Detect which cell encompasses the target text, then output its (x, y) center coordinate. 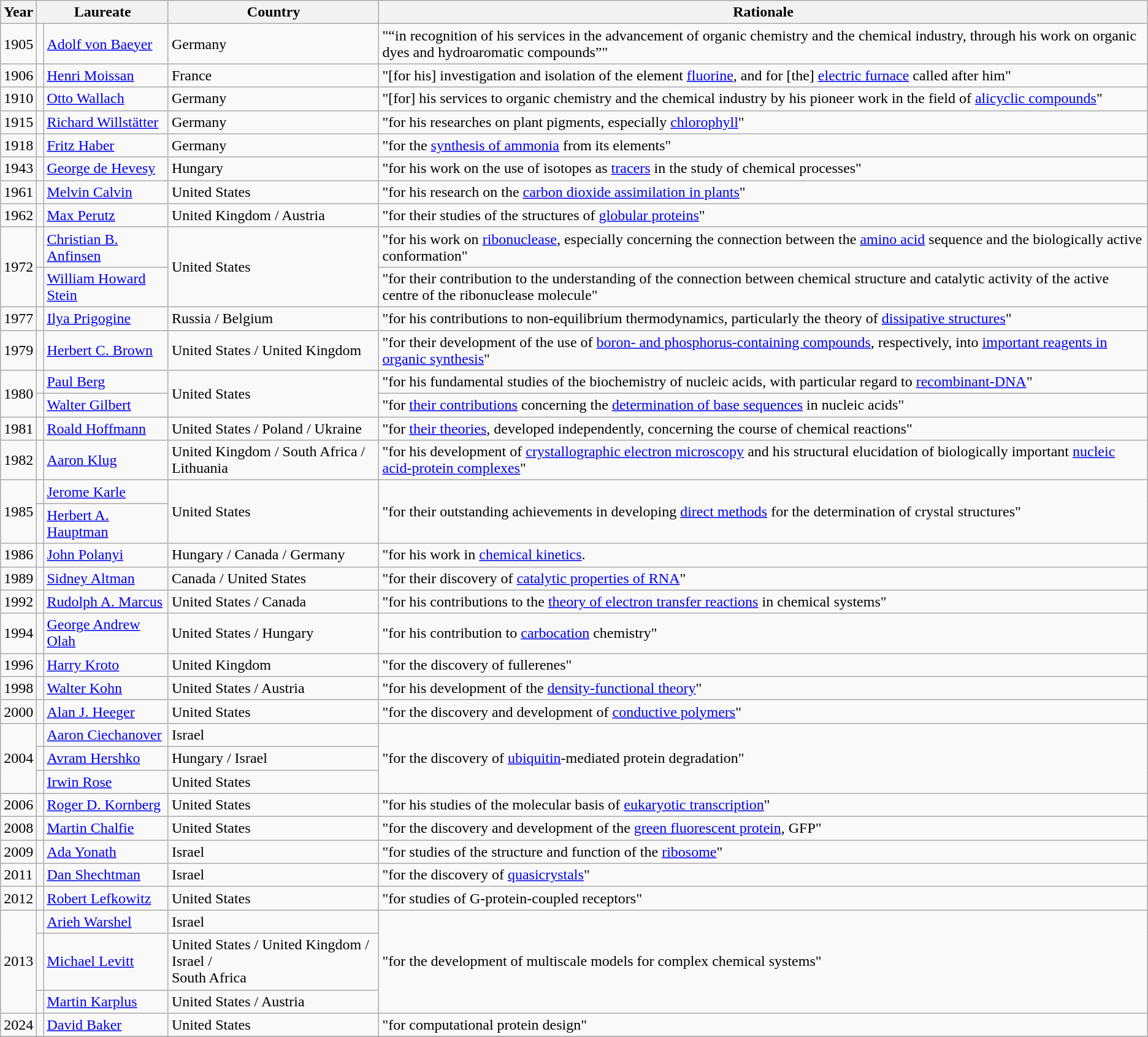
David Baker (106, 1025)
Aaron Klug (106, 460)
Harry Kroto (106, 665)
"for his work in chemical kinetics. (763, 555)
Ilya Prigogine (106, 318)
1961 (18, 192)
"for the discovery of quasicrystals" (763, 875)
"for their theories, developed independently, concerning the course of chemical reactions" (763, 429)
Max Perutz (106, 215)
1918 (18, 145)
"for computational protein design" (763, 1025)
Sidney Altman (106, 578)
1977 (18, 318)
"for their studies of the structures of globular proteins" (763, 215)
1910 (18, 99)
Adolf von Baeyer (106, 44)
"for his studies of the molecular basis of eukaryotic transcription" (763, 805)
Roger D. Kornberg (106, 805)
2011 (18, 875)
Otto Wallach (106, 99)
1986 (18, 555)
"for his contribution to carbocation chemistry" (763, 633)
1985 (18, 511)
Paul Berg (106, 382)
"for his contributions to non-equilibrium thermodynamics, particularly the theory of dissipative structures" (763, 318)
2012 (18, 898)
1982 (18, 460)
1980 (18, 394)
"for his fundamental studies of the biochemistry of nucleic acids, with particular regard to recombinant-DNA" (763, 382)
"for their discovery of catalytic properties of RNA" (763, 578)
Russia / Belgium (274, 318)
George Andrew Olah (106, 633)
"for their development of the use of boron- and phosphorus-containing compounds, respectively, into important reagents in organic synthesis" (763, 350)
Rudolph A. Marcus (106, 602)
George de Hevesy (106, 169)
2009 (18, 852)
Dan Shechtman (106, 875)
"for their outstanding achievements in developing direct methods for the determination of crystal structures" (763, 511)
Henri Moissan (106, 75)
"for the discovery and development of conductive polymers" (763, 711)
Arieh Warshel (106, 922)
United States / Canada (274, 602)
France (274, 75)
"for the development of multiscale models for complex chemical systems" (763, 962)
1906 (18, 75)
United States / Hungary (274, 633)
Roald Hoffmann (106, 429)
"for his research on the carbon dioxide assimilation in plants" (763, 192)
United States / United Kingdom (274, 350)
John Polanyi (106, 555)
William Howard Stein (106, 287)
Martin Chalfie (106, 828)
"for his development of crystallographic electron microscopy and his structural elucidation of biologically important nucleic acid-protein complexes" (763, 460)
"for the discovery and development of the green fluorescent protein, GFP" (763, 828)
1972 (18, 267)
"[for his] investigation and isolation of the element fluorine, and for [the] electric furnace called after him" (763, 75)
United Kingdom (274, 665)
Ada Yonath (106, 852)
1905 (18, 44)
2006 (18, 805)
1962 (18, 215)
"for the discovery of fullerenes" (763, 665)
Hungary / Canada / Germany (274, 555)
Canada / United States (274, 578)
"for the synthesis of ammonia from its elements" (763, 145)
1915 (18, 122)
Rationale (763, 12)
1943 (18, 169)
Herbert C. Brown (106, 350)
Year (18, 12)
Fritz Haber (106, 145)
Laureate (103, 12)
2024 (18, 1025)
"for the discovery of ubiquitin-mediated protein degradation" (763, 758)
1996 (18, 665)
Walter Kohn (106, 688)
Richard Willstätter (106, 122)
2008 (18, 828)
"for his researches on plant pigments, especially chlorophyll" (763, 122)
United States / United Kingdom / Israel /South Africa (274, 962)
2013 (18, 962)
1994 (18, 633)
"for studies of the structure and function of the ribosome" (763, 852)
Aaron Ciechanover (106, 735)
Walter Gilbert (106, 405)
Hungary (274, 169)
"for studies of G-protein-coupled receptors" (763, 898)
Robert Lefkowitz (106, 898)
2000 (18, 711)
1998 (18, 688)
1989 (18, 578)
Irwin Rose (106, 782)
"for his development of the density-functional theory" (763, 688)
Herbert A. Hauptman (106, 524)
Country (274, 12)
"[for] his services to organic chemistry and the chemical industry by his pioneer work in the field of alicyclic compounds" (763, 99)
Christian B. Anfinsen (106, 247)
United Kingdom / Austria (274, 215)
1979 (18, 350)
United States / Poland / Ukraine (274, 429)
2004 (18, 758)
Melvin Calvin (106, 192)
1981 (18, 429)
"for his work on the use of isotopes as tracers in the study of chemical processes" (763, 169)
Alan J. Heeger (106, 711)
1992 (18, 602)
Hungary / Israel (274, 758)
Avram Hershko (106, 758)
United Kingdom / South Africa / Lithuania (274, 460)
Jerome Karle (106, 492)
"for his work on ribonuclease, especially concerning the connection between the amino acid sequence and the biologically active conformation" (763, 247)
Martin Karplus (106, 1001)
"for his contributions to the theory of electron transfer reactions in chemical systems" (763, 602)
Michael Levitt (106, 962)
"for their contributions concerning the determination of base sequences in nucleic acids" (763, 405)
